From the cell containing the given text, extract its center point as (x, y) coordinate. 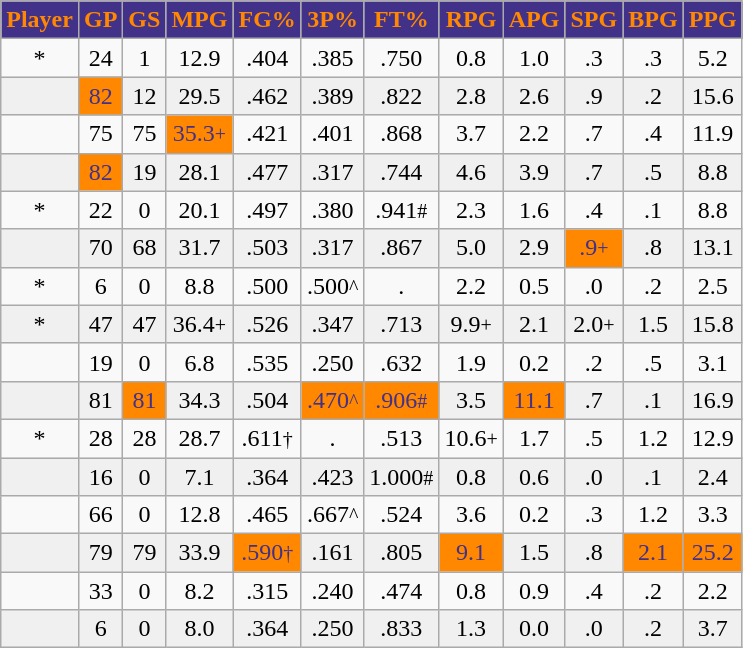
25.2 (712, 553)
.347 (332, 324)
.389 (332, 96)
.513 (402, 438)
13.1 (712, 248)
.713 (402, 324)
10.6+ (471, 438)
FT% (402, 20)
3.6 (471, 515)
9.1 (471, 553)
SPG (594, 20)
12 (144, 96)
15.8 (712, 324)
.906# (402, 400)
FG% (267, 20)
3.9 (534, 172)
7.1 (200, 477)
8.0 (200, 629)
.380 (332, 210)
68 (144, 248)
28.7 (200, 438)
.421 (267, 134)
0.9 (534, 591)
6.8 (200, 362)
0.6 (534, 477)
GP (100, 20)
29.5 (200, 96)
.750 (402, 58)
.535 (267, 362)
2.3 (471, 210)
.526 (267, 324)
.868 (402, 134)
2.5 (712, 286)
.9+ (594, 248)
35.3+ (200, 134)
1.0 (534, 58)
3P% (332, 20)
.385 (332, 58)
5.2 (712, 58)
9.9+ (471, 324)
.477 (267, 172)
16 (100, 477)
0.0 (534, 629)
.503 (267, 248)
.401 (332, 134)
33 (100, 591)
33.9 (200, 553)
.465 (267, 515)
.404 (267, 58)
.941# (402, 210)
1 (144, 58)
12.8 (200, 515)
.500 (267, 286)
2.0+ (594, 324)
24 (100, 58)
.497 (267, 210)
RPG (471, 20)
.524 (402, 515)
8.2 (200, 591)
1.7 (534, 438)
MPG (200, 20)
.611† (267, 438)
11.1 (534, 400)
1.6 (534, 210)
2.6 (534, 96)
31.7 (200, 248)
.9 (594, 96)
66 (100, 515)
.500^ (332, 286)
.470^ (332, 400)
3.3 (712, 515)
.161 (332, 553)
3.5 (471, 400)
5.0 (471, 248)
.822 (402, 96)
APG (534, 20)
.833 (402, 629)
15.6 (712, 96)
.315 (267, 591)
.474 (402, 591)
20.1 (200, 210)
.240 (332, 591)
1.3 (471, 629)
2.8 (471, 96)
22 (100, 210)
34.3 (200, 400)
28.1 (200, 172)
36.4+ (200, 324)
PPG (712, 20)
3.1 (712, 362)
0.5 (534, 286)
11.9 (712, 134)
70 (100, 248)
.805 (402, 553)
.632 (402, 362)
.667^ (332, 515)
4.6 (471, 172)
GS (144, 20)
2.9 (534, 248)
.867 (402, 248)
.462 (267, 96)
.423 (332, 477)
.590† (267, 553)
16.9 (712, 400)
1.9 (471, 362)
BPG (653, 20)
2.4 (712, 477)
.504 (267, 400)
Player (40, 20)
.744 (402, 172)
1.000# (402, 477)
